Pinpoint the cell where the given text exists, returning its [x, y] midpoint coordinate. 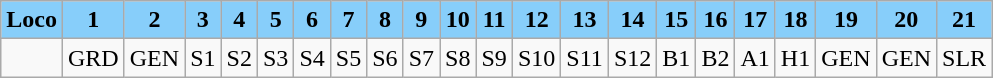
2 [154, 20]
15 [676, 20]
14 [632, 20]
GRD [93, 58]
19 [846, 20]
11 [494, 20]
S2 [239, 58]
S9 [494, 58]
S5 [348, 58]
12 [536, 20]
H1 [795, 58]
SLR [964, 58]
S4 [312, 58]
16 [716, 20]
6 [312, 20]
9 [421, 20]
21 [964, 20]
8 [385, 20]
S12 [632, 58]
1 [93, 20]
5 [275, 20]
S7 [421, 58]
18 [795, 20]
B2 [716, 58]
Loco [32, 20]
S6 [385, 58]
S3 [275, 58]
10 [458, 20]
13 [585, 20]
3 [203, 20]
20 [906, 20]
S1 [203, 58]
17 [755, 20]
B1 [676, 58]
4 [239, 20]
S8 [458, 58]
S11 [585, 58]
7 [348, 20]
A1 [755, 58]
S10 [536, 58]
